Return the [x, y] coordinate for the center point of the cell that contains the specified text.  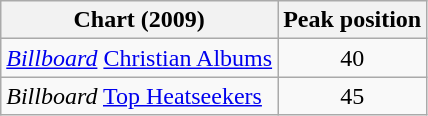
Chart (2009) [140, 20]
Billboard Top Heatseekers [140, 96]
40 [352, 58]
45 [352, 96]
Billboard Christian Albums [140, 58]
Peak position [352, 20]
